Capture the cell that displays the provided text and extract its (X, Y) central coordinate. 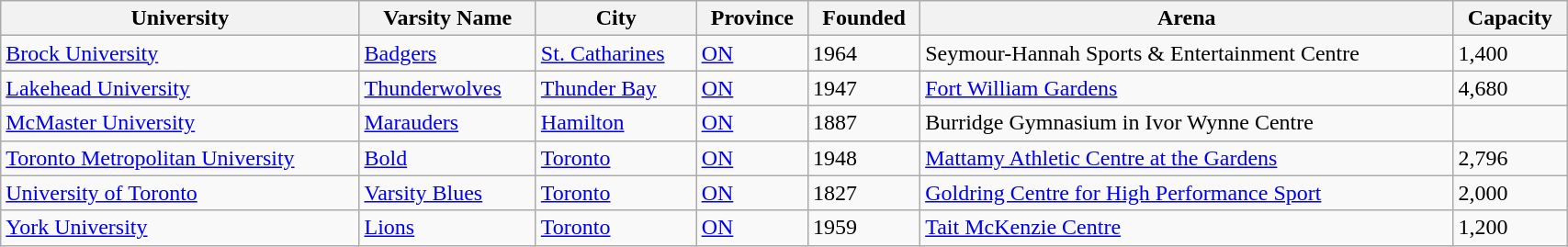
St. Catharines (615, 53)
1,400 (1510, 53)
1964 (864, 53)
1959 (864, 228)
1948 (864, 158)
Varsity Name (447, 18)
York University (180, 228)
Brock University (180, 53)
University of Toronto (180, 193)
Marauders (447, 123)
Founded (864, 18)
Province (751, 18)
1,200 (1510, 228)
Bold (447, 158)
1887 (864, 123)
4,680 (1510, 88)
Capacity (1510, 18)
City (615, 18)
McMaster University (180, 123)
Thunder Bay (615, 88)
Goldring Centre for High Performance Sport (1187, 193)
Lakehead University (180, 88)
1947 (864, 88)
2,000 (1510, 193)
Fort William Gardens (1187, 88)
Badgers (447, 53)
University (180, 18)
2,796 (1510, 158)
Arena (1187, 18)
Burridge Gymnasium in Ivor Wynne Centre (1187, 123)
Mattamy Athletic Centre at the Gardens (1187, 158)
1827 (864, 193)
Hamilton (615, 123)
Seymour-Hannah Sports & Entertainment Centre (1187, 53)
Varsity Blues (447, 193)
Tait McKenzie Centre (1187, 228)
Lions (447, 228)
Toronto Metropolitan University (180, 158)
Thunderwolves (447, 88)
